Return (X, Y) of the center of cell containing provided text 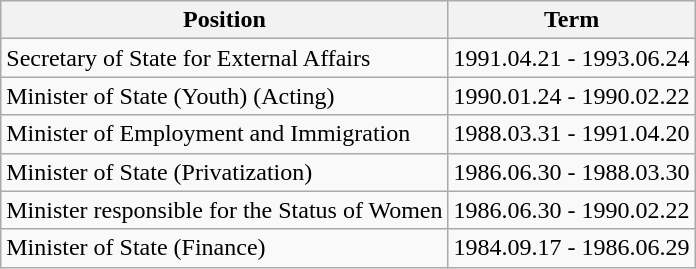
1990.01.24 - 1990.02.22 (572, 96)
Minister responsible for the Status of Women (224, 210)
Term (572, 20)
1991.04.21 - 1993.06.24 (572, 58)
1986.06.30 - 1990.02.22 (572, 210)
1986.06.30 - 1988.03.30 (572, 172)
1984.09.17 - 1986.06.29 (572, 248)
Position (224, 20)
Minister of State (Youth) (Acting) (224, 96)
Minister of Employment and Immigration (224, 134)
1988.03.31 - 1991.04.20 (572, 134)
Secretary of State for External Affairs (224, 58)
Minister of State (Privatization) (224, 172)
Minister of State (Finance) (224, 248)
